From the cell containing the given text, extract its center point as [x, y] coordinate. 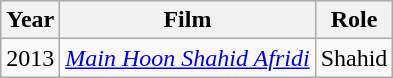
Role [354, 20]
Year [30, 20]
Main Hoon Shahid Afridi [188, 58]
2013 [30, 58]
Shahid [354, 58]
Film [188, 20]
